Capture the cell that displays the provided text and extract its [x, y] central coordinate. 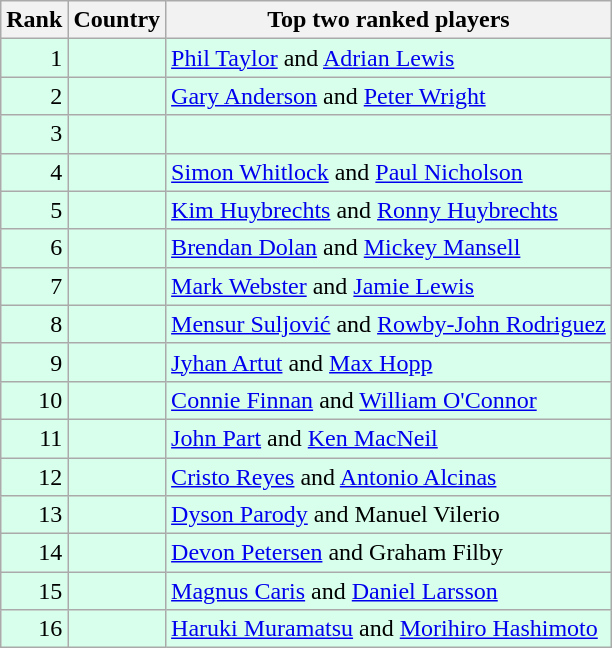
Top two ranked players [389, 20]
2 [34, 96]
13 [34, 515]
Dyson Parody and Manuel Vilerio [389, 515]
Cristo Reyes and Antonio Alcinas [389, 477]
Jyhan Artut and Max Hopp [389, 362]
16 [34, 629]
Kim Huybrechts and Ronny Huybrechts [389, 210]
10 [34, 400]
Devon Petersen and Graham Filby [389, 553]
Mark Webster and Jamie Lewis [389, 286]
1 [34, 58]
Haruki Muramatsu and Morihiro Hashimoto [389, 629]
Country [117, 20]
Phil Taylor and Adrian Lewis [389, 58]
Rank [34, 20]
11 [34, 438]
3 [34, 134]
John Part and Ken MacNeil [389, 438]
6 [34, 248]
5 [34, 210]
12 [34, 477]
7 [34, 286]
8 [34, 324]
Gary Anderson and Peter Wright [389, 96]
15 [34, 591]
Mensur Suljović and Rowby-John Rodriguez [389, 324]
9 [34, 362]
Brendan Dolan and Mickey Mansell [389, 248]
Connie Finnan and William O'Connor [389, 400]
4 [34, 172]
Simon Whitlock and Paul Nicholson [389, 172]
Magnus Caris and Daniel Larsson [389, 591]
14 [34, 553]
